Detect which cell encompasses the target text, then output its [X, Y] center coordinate. 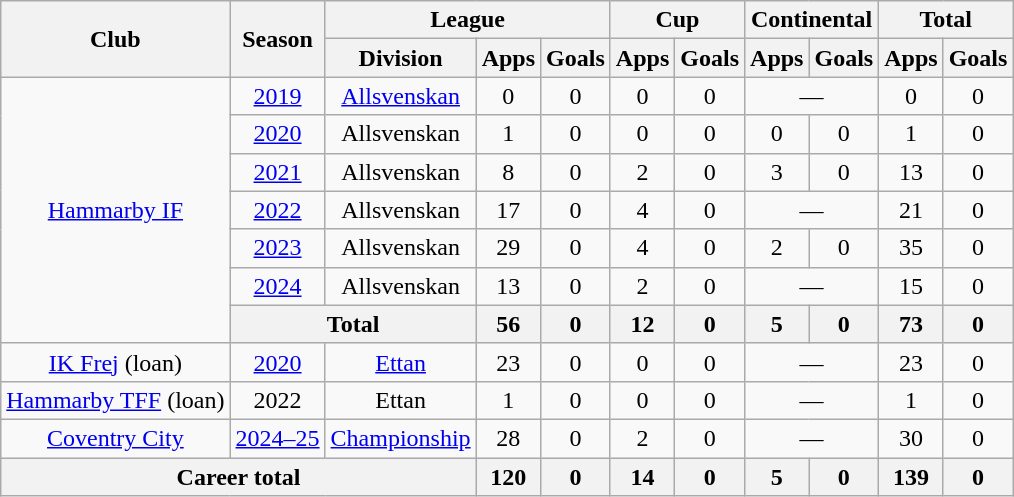
Cup [677, 20]
29 [508, 248]
Career total [238, 477]
Championship [400, 438]
Coventry City [116, 438]
17 [508, 210]
Season [278, 39]
139 [911, 477]
2021 [278, 172]
14 [642, 477]
56 [508, 324]
2019 [278, 96]
8 [508, 172]
2024–25 [278, 438]
35 [911, 248]
Hammarby TFF (loan) [116, 400]
12 [642, 324]
Club [116, 39]
15 [911, 286]
120 [508, 477]
30 [911, 438]
21 [911, 210]
Division [400, 58]
3 [777, 172]
League [468, 20]
Continental [812, 20]
Hammarby IF [116, 210]
73 [911, 324]
28 [508, 438]
IK Frej (loan) [116, 362]
2023 [278, 248]
2024 [278, 286]
